Search for the cell housing the specified text and yield its [x, y] center coordinate. 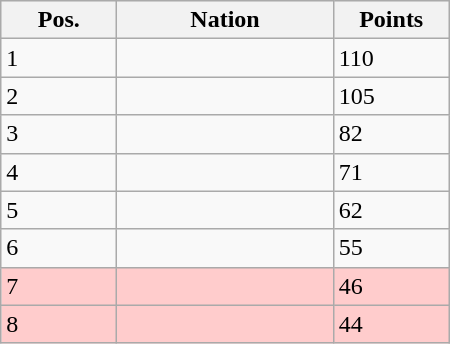
71 [391, 172]
Points [391, 20]
Nation [225, 20]
4 [59, 172]
5 [59, 210]
82 [391, 134]
46 [391, 286]
55 [391, 248]
110 [391, 58]
Pos. [59, 20]
6 [59, 248]
44 [391, 324]
105 [391, 96]
2 [59, 96]
8 [59, 324]
7 [59, 286]
62 [391, 210]
1 [59, 58]
3 [59, 134]
